For the text-containing cell, return its midpoint in [X, Y] coordinate format. 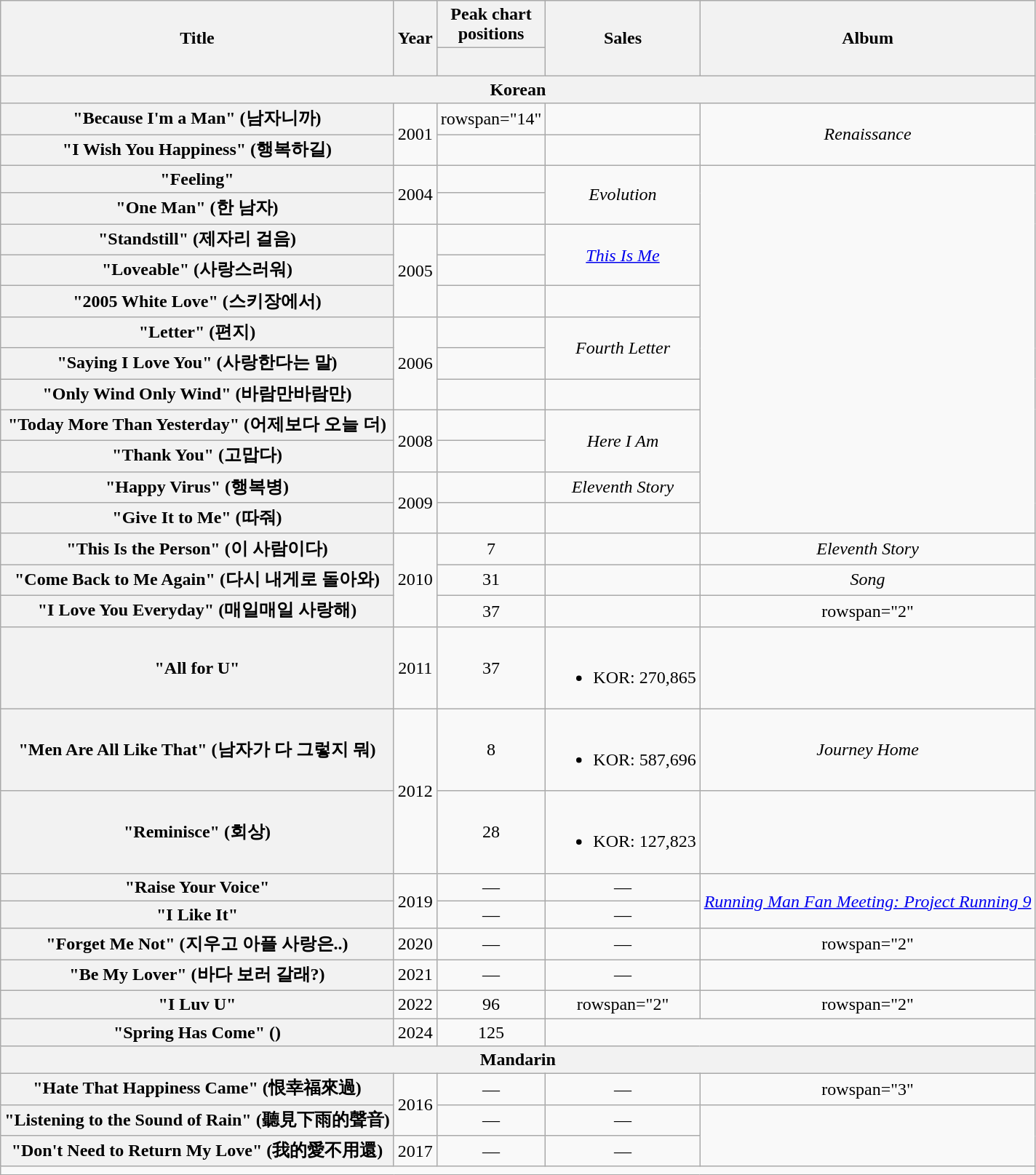
Title [197, 38]
2017 [415, 1151]
KOR: 587,696 [623, 749]
Mandarin [518, 1060]
"Raise Your Voice" [197, 887]
96 [491, 1004]
"Hate That Happiness Came" (恨幸福來過) [197, 1090]
"Feeling" [197, 179]
2022 [415, 1004]
Renaissance [867, 134]
KOR: 270,865 [623, 668]
Running Man Fan Meeting: Project Running 9 [867, 901]
Peak chart positions [491, 25]
2005 [415, 271]
"Come Back to Me Again" (다시 내게로 돌아와) [197, 581]
28 [491, 832]
"Don't Need to Return My Love" (我的愛不用還) [197, 1151]
2012 [415, 791]
2021 [415, 975]
"Listening to the Sound of Rain" (聽見下雨的聲音) [197, 1120]
Korean [518, 89]
"I Wish You Happiness" (행복하길) [197, 150]
"Be My Lover" (바다 보러 갈래?) [197, 975]
rowspan="3" [867, 1090]
"Men Are All Like That" (남자가 다 그렇지 뭐) [197, 749]
"One Man" (한 남자) [197, 208]
Evolution [623, 195]
125 [491, 1032]
"Because I'm a Man" (남자니까) [197, 119]
2024 [415, 1032]
This Is Me [623, 255]
"I Love You Everyday" (매일매일 사랑해) [197, 611]
"Today More Than Yesterday" (어제보다 오늘 더) [197, 425]
2020 [415, 944]
"Standstill" (제자리 걸음) [197, 240]
Journey Home [867, 749]
"Reminisce" (회상) [197, 832]
"Only Wind Only Wind" (바람만바람만) [197, 394]
31 [491, 581]
8 [491, 749]
2009 [415, 502]
"Letter" (편지) [197, 332]
Sales [623, 38]
"I Luv U" [197, 1004]
7 [491, 549]
"2005 White Love" (스키장에서) [197, 301]
Song [867, 581]
2016 [415, 1104]
"Happy Virus" (행복병) [197, 487]
Album [867, 38]
"Loveable" (사랑스러워) [197, 271]
"Forget Me Not" (지우고 아플 사랑은..) [197, 944]
rowspan="14" [491, 119]
2019 [415, 901]
"All for U" [197, 668]
2010 [415, 580]
KOR: 127,823 [623, 832]
2004 [415, 195]
Fourth Letter [623, 348]
"Spring Has Come" () [197, 1032]
"Thank You" (고맙다) [197, 457]
2006 [415, 363]
"Give It to Me" (따줘) [197, 518]
"I Like It" [197, 915]
Year [415, 38]
2011 [415, 668]
"This Is the Person" (이 사람이다) [197, 549]
Here I Am [623, 441]
2008 [415, 441]
"Saying I Love You" (사랑한다는 말) [197, 364]
2001 [415, 134]
